Determine the [X, Y] coordinate at the center of the cell enclosing the given text.  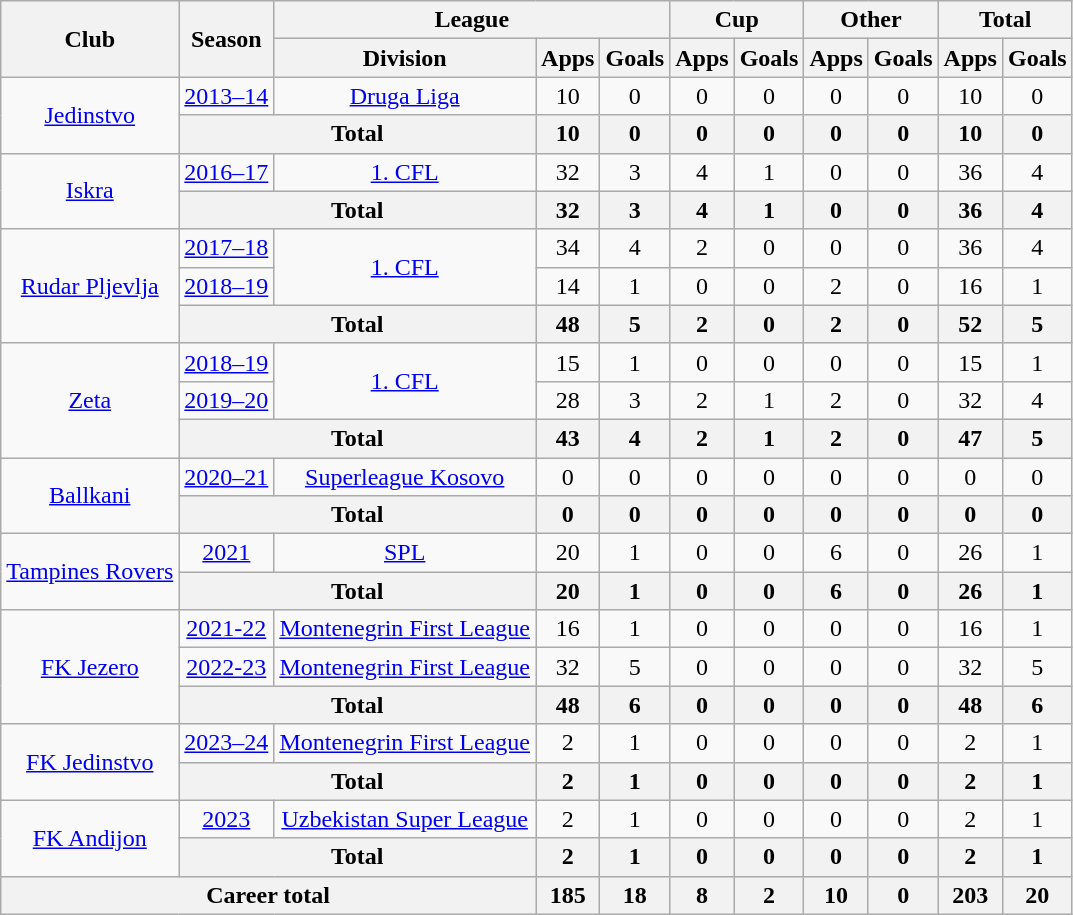
Zeta [90, 400]
Druga Liga [405, 96]
14 [568, 286]
2022-23 [226, 667]
SPL [405, 553]
2017–18 [226, 248]
2023 [226, 819]
Season [226, 39]
52 [970, 324]
43 [568, 438]
Rudar Pljevlja [90, 286]
FK Jezero [90, 667]
Club [90, 39]
Uzbekistan Super League [405, 819]
34 [568, 248]
Other [871, 20]
FK Jedinstvo [90, 762]
2019–20 [226, 400]
2021 [226, 553]
Cup [737, 20]
18 [635, 895]
47 [970, 438]
Ballkani [90, 496]
Division [405, 58]
Career total [268, 895]
203 [970, 895]
Jedinstvo [90, 115]
Superleague Kosovo [405, 477]
2023–24 [226, 743]
League [472, 20]
2016–17 [226, 172]
2021-22 [226, 629]
2020–21 [226, 477]
Tampines Rovers [90, 572]
2013–14 [226, 96]
8 [702, 895]
FK Andijon [90, 838]
28 [568, 400]
Iskra [90, 191]
185 [568, 895]
